Extract the (x, y) coordinate from the center of the cell holding the provided text.  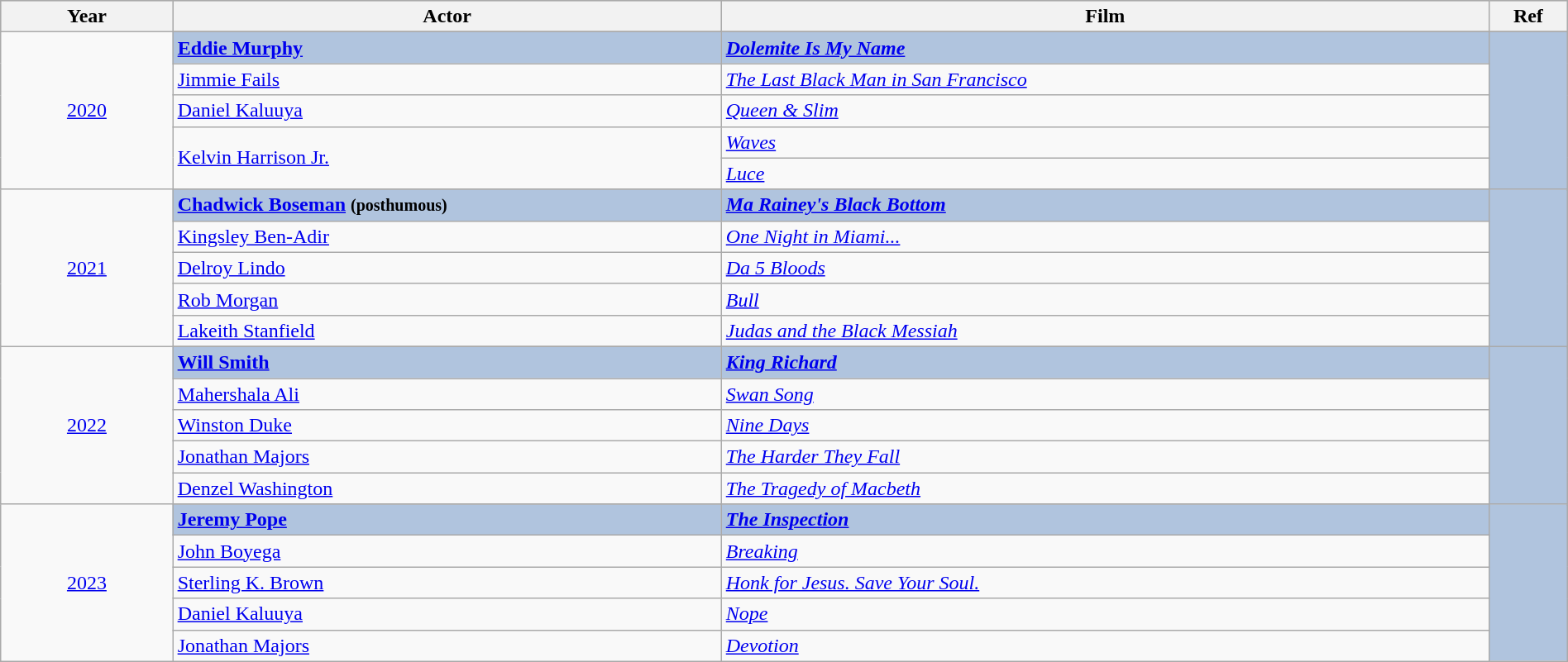
Judas and the Black Messiah (1105, 331)
Mahershala Ali (447, 394)
Ref (1528, 17)
John Boyega (447, 551)
The Inspection (1105, 520)
Jimmie Fails (447, 79)
Ma Rainey's Black Bottom (1105, 205)
Dolemite Is My Name (1105, 48)
Winston Duke (447, 426)
The Last Black Man in San Francisco (1105, 79)
Breaking (1105, 551)
The Harder They Fall (1105, 457)
2022 (87, 425)
Honk for Jesus. Save Your Soul. (1105, 583)
Kelvin Harrison Jr. (447, 158)
Eddie Murphy (447, 48)
Denzel Washington (447, 488)
One Night in Miami... (1105, 236)
Rob Morgan (447, 299)
2023 (87, 583)
The Tragedy of Macbeth (1105, 488)
Da 5 Bloods (1105, 268)
Lakeith Stanfield (447, 331)
Swan Song (1105, 394)
Waves (1105, 142)
Kingsley Ben-Adir (447, 236)
King Richard (1105, 362)
2020 (87, 111)
Luce (1105, 174)
Nope (1105, 614)
Chadwick Boseman (posthumous) (447, 205)
Actor (447, 17)
Jeremy Pope (447, 520)
Devotion (1105, 645)
Film (1105, 17)
Year (87, 17)
2021 (87, 268)
Queen & Slim (1105, 111)
Delroy Lindo (447, 268)
Sterling K. Brown (447, 583)
Will Smith (447, 362)
Nine Days (1105, 426)
Bull (1105, 299)
